Extract the [X, Y] coordinate from the center of the cell holding the provided text.  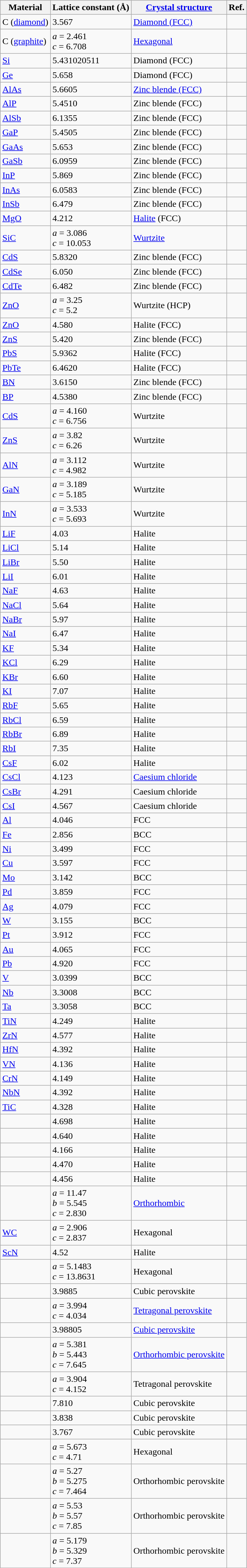
6.29 [91, 662]
3.567 [91, 22]
NaCl [26, 605]
RbI [26, 749]
5.658 [91, 75]
4.5380 [91, 396]
a = 5.673c = 4.71 [91, 1451]
4.698 [91, 1121]
3.98805 [91, 1330]
5.65 [91, 705]
AlAs [26, 89]
NaBr [26, 619]
KI [26, 691]
a = 5.53b = 5.57c = 7.85 [91, 1516]
a = 3.25c = 5.2 [91, 305]
5.14 [91, 548]
AlN [26, 465]
4.63 [91, 591]
5.50 [91, 562]
4.291 [91, 792]
3.9885 [91, 1291]
3.3008 [91, 992]
LiBr [26, 562]
NbN [26, 1093]
C (graphite) [26, 41]
a = 3.086c = 10.053 [91, 238]
5.4510 [91, 104]
CsCl [26, 777]
a = 4.160c = 6.756 [91, 416]
a = 2.461c = 6.708 [91, 41]
4.065 [91, 949]
Al [26, 820]
TiN [26, 1021]
LiCl [26, 548]
a = 5.27b = 5.275c = 7.464 [91, 1481]
CdSe [26, 272]
7.810 [91, 1403]
CsF [26, 763]
InSb [26, 204]
4.577 [91, 1035]
4.470 [91, 1164]
RbBr [26, 734]
5.34 [91, 648]
4.212 [91, 219]
4.640 [91, 1136]
Mo [26, 877]
6.89 [91, 734]
SiC [26, 238]
BP [26, 396]
W [26, 920]
6.02 [91, 763]
6.0959 [91, 161]
6.479 [91, 204]
6.01 [91, 576]
KCl [26, 662]
a = 3.82c = 6.26 [91, 440]
a = 3.189c = 5.185 [91, 490]
4.136 [91, 1064]
Crystal structure [179, 8]
Ag [26, 906]
VN [26, 1064]
3.3058 [91, 1007]
6.4620 [91, 368]
5.420 [91, 339]
4.328 [91, 1107]
GaSb [26, 161]
InN [26, 514]
Ge [26, 75]
4.456 [91, 1179]
LiF [26, 533]
AlP [26, 104]
RbF [26, 705]
6.050 [91, 272]
4.249 [91, 1021]
Si [26, 61]
a = 3.112c = 4.982 [91, 465]
2.856 [91, 834]
Wurtzite (HCP) [179, 305]
a = 5.179b = 5.329c = 7.37 [91, 1551]
KF [26, 648]
5.6605 [91, 89]
3.6150 [91, 382]
Pd [26, 892]
a = 5.1483c = 13.8631 [91, 1272]
Au [26, 949]
BN [26, 382]
3.499 [91, 849]
4.567 [91, 806]
a = 3.533c = 5.693 [91, 514]
MgO [26, 219]
PbS [26, 353]
6.1355 [91, 118]
InAs [26, 190]
4.52 [91, 1252]
a = 5.381b = 5.443c = 7.645 [91, 1354]
a = 3.904c = 4.152 [91, 1384]
NaI [26, 634]
PbTe [26, 368]
HfN [26, 1050]
a = 2.906c = 2.837 [91, 1233]
5.64 [91, 605]
5.653 [91, 147]
5.431020511 [91, 61]
ScN [26, 1252]
Material [26, 8]
4.920 [91, 964]
GaN [26, 490]
InP [26, 175]
Ni [26, 849]
5.97 [91, 619]
Nb [26, 992]
a = 11.47b = 5.545c = 2.830 [91, 1203]
NaF [26, 591]
CdTe [26, 286]
3.767 [91, 1432]
3.597 [91, 863]
4.580 [91, 325]
7.07 [91, 691]
RbCl [26, 720]
3.142 [91, 877]
Lattice constant (Å) [91, 8]
GaP [26, 132]
3.155 [91, 920]
CrN [26, 1078]
C (diamond) [26, 22]
Ta [26, 1007]
3.859 [91, 892]
4.079 [91, 906]
5.9362 [91, 353]
WC [26, 1233]
LiI [26, 576]
6.59 [91, 720]
6.482 [91, 286]
6.60 [91, 677]
4.03 [91, 533]
Fe [26, 834]
Pt [26, 935]
CsBr [26, 792]
a = 3.994c = 4.034 [91, 1310]
Pb [26, 964]
3.0399 [91, 978]
3.912 [91, 935]
TiC [26, 1107]
6.0583 [91, 190]
V [26, 978]
6.47 [91, 634]
5.4505 [91, 132]
ZrN [26, 1035]
7.35 [91, 749]
4.123 [91, 777]
4.166 [91, 1150]
Orthorhombic [179, 1203]
AlSb [26, 118]
4.149 [91, 1078]
KBr [26, 677]
5.869 [91, 175]
5.8320 [91, 257]
Ref. [236, 8]
4.046 [91, 820]
3.838 [91, 1418]
GaAs [26, 147]
Cu [26, 863]
CsI [26, 806]
